For the text-containing cell, return its midpoint in (X, Y) coordinate format. 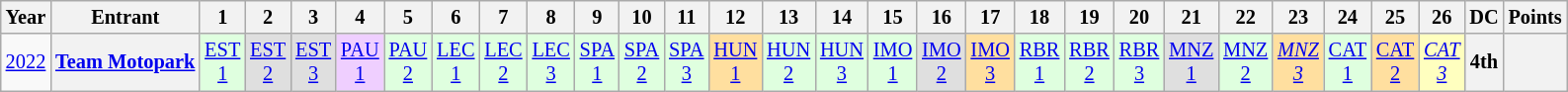
21 (1192, 17)
2 (268, 17)
19 (1089, 17)
17 (990, 17)
Year (26, 17)
8 (551, 17)
23 (1298, 17)
7 (503, 17)
EST1 (222, 62)
HUN2 (788, 62)
IMO2 (941, 62)
22 (1245, 17)
PAU2 (409, 62)
SPA3 (686, 62)
Entrant (124, 17)
9 (597, 17)
MNZ2 (1245, 62)
RBR2 (1089, 62)
MNZ3 (1298, 62)
PAU1 (360, 62)
26 (1442, 17)
24 (1348, 17)
LEC3 (551, 62)
EST3 (313, 62)
Team Motopark (124, 62)
3 (313, 17)
Points (1535, 17)
5 (409, 17)
14 (842, 17)
LEC1 (455, 62)
6 (455, 17)
MNZ1 (1192, 62)
LEC2 (503, 62)
11 (686, 17)
16 (941, 17)
HUN3 (842, 62)
25 (1395, 17)
SPA2 (642, 62)
DC (1484, 17)
RBR1 (1039, 62)
IMO3 (990, 62)
HUN1 (735, 62)
15 (893, 17)
CAT3 (1442, 62)
1 (222, 17)
RBR3 (1139, 62)
10 (642, 17)
CAT1 (1348, 62)
EST2 (268, 62)
2022 (26, 62)
18 (1039, 17)
20 (1139, 17)
SPA1 (597, 62)
4 (360, 17)
4th (1484, 62)
IMO1 (893, 62)
CAT2 (1395, 62)
12 (735, 17)
13 (788, 17)
